Capture the cell that displays the provided text and extract its (X, Y) central coordinate. 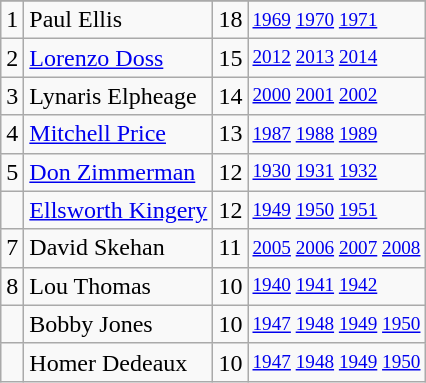
Ellsworth Kingery (118, 210)
Mitchell Price (118, 134)
7 (12, 248)
1969 1970 1971 (336, 20)
1940 1941 1942 (336, 286)
Lorenzo Doss (118, 58)
2 (12, 58)
13 (230, 134)
3 (12, 96)
15 (230, 58)
14 (230, 96)
2012 2013 2014 (336, 58)
1930 1931 1932 (336, 172)
2000 2001 2002 (336, 96)
Bobby Jones (118, 324)
5 (12, 172)
David Skehan (118, 248)
Lynaris Elpheage (118, 96)
11 (230, 248)
Homer Dedeaux (118, 362)
1987 1988 1989 (336, 134)
1949 1950 1951 (336, 210)
Don Zimmerman (118, 172)
Paul Ellis (118, 20)
18 (230, 20)
2005 2006 2007 2008 (336, 248)
1 (12, 20)
8 (12, 286)
4 (12, 134)
Lou Thomas (118, 286)
